Detect which cell encompasses the target text, then output its (X, Y) center coordinate. 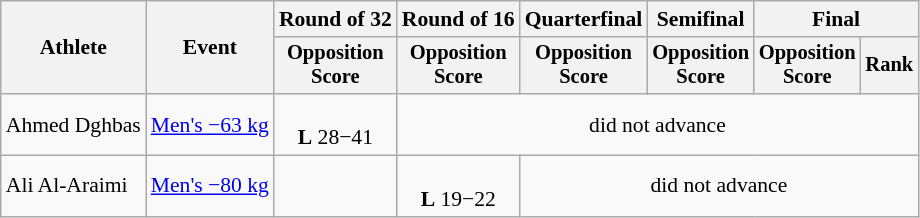
Men's −63 kg (210, 124)
L 28−41 (336, 124)
Men's −80 kg (210, 186)
Rank (890, 66)
Final (836, 19)
Athlete (74, 48)
Event (210, 48)
L 19−22 (458, 186)
Ali Al-Araimi (74, 186)
Ahmed Dghbas (74, 124)
Round of 32 (336, 19)
Semifinal (700, 19)
Round of 16 (458, 19)
Quarterfinal (584, 19)
